Return the [x, y] coordinate for the center point of the cell that contains the specified text.  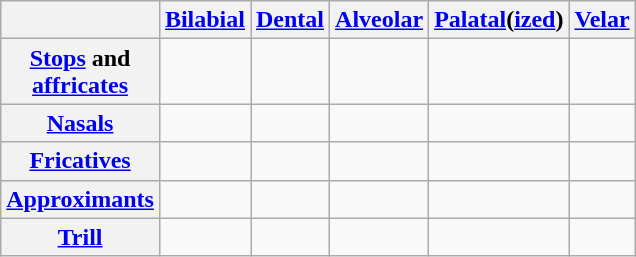
Stops andaffricates [80, 72]
Dental [290, 20]
Trill [80, 237]
Bilabial [204, 20]
Nasals [80, 123]
Velar [602, 20]
Alveolar [380, 20]
Palatal(ized) [499, 20]
Fricatives [80, 161]
Approximants [80, 199]
